For the text-containing cell, return its midpoint in [x, y] coordinate format. 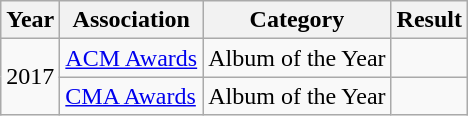
Result [429, 20]
Year [30, 20]
Association [132, 20]
CMA Awards [132, 96]
ACM Awards [132, 58]
Category [297, 20]
2017 [30, 77]
